Output the [X, Y] coordinate of the center of the cell containing the given text.  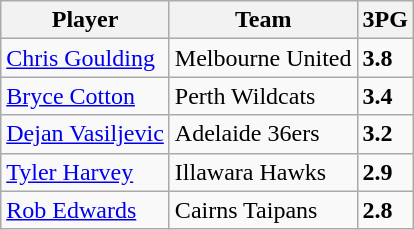
Illawara Hawks [263, 172]
Adelaide 36ers [263, 134]
3.4 [385, 96]
Team [263, 20]
Player [86, 20]
3PG [385, 20]
Dejan Vasiljevic [86, 134]
2.8 [385, 210]
3.2 [385, 134]
2.9 [385, 172]
Melbourne United [263, 58]
Perth Wildcats [263, 96]
3.8 [385, 58]
Rob Edwards [86, 210]
Cairns Taipans [263, 210]
Bryce Cotton [86, 96]
Chris Goulding [86, 58]
Tyler Harvey [86, 172]
